Extract the (x, y) coordinate from the center of the cell holding the provided text.  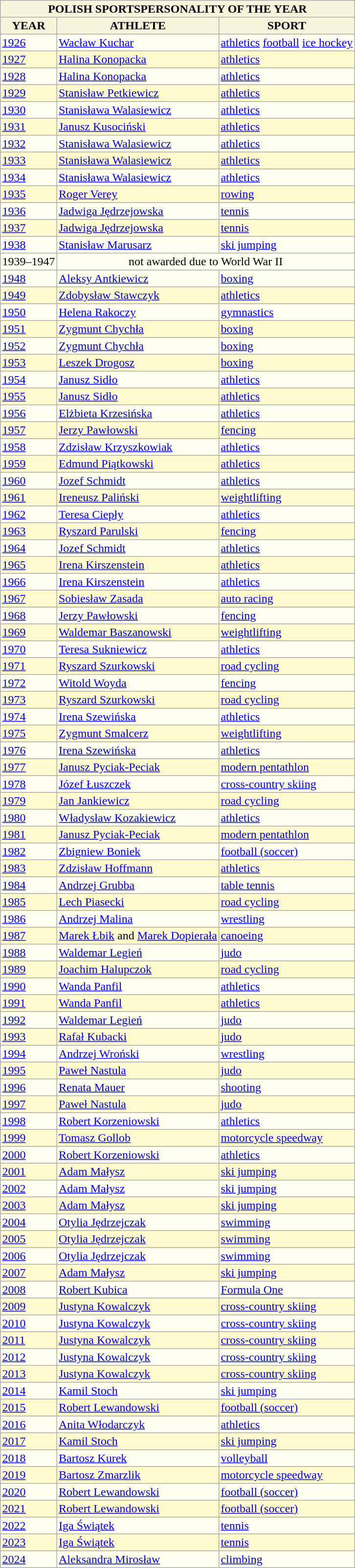
ATHLETE (138, 25)
1930 (29, 110)
1973 (29, 699)
2022 (29, 1526)
Jan Jankiewicz (138, 801)
Leszek Drogosz (138, 362)
volleyball (287, 1458)
1957 (29, 430)
1953 (29, 362)
1964 (29, 548)
Andrzej Wroński (138, 1054)
1990 (29, 986)
Edmund Piątkowski (138, 464)
1984 (29, 885)
Ryszard Parulski (138, 531)
2011 (29, 1340)
2013 (29, 1374)
1985 (29, 902)
1980 (29, 818)
1970 (29, 649)
1996 (29, 1087)
1926 (29, 42)
1971 (29, 666)
1958 (29, 447)
Tomasz Gollob (138, 1138)
SPORT (287, 25)
Teresa Ciepły (138, 514)
2016 (29, 1424)
Waldemar Baszanowski (138, 632)
1965 (29, 565)
2010 (29, 1323)
1994 (29, 1054)
1977 (29, 767)
Aleksy Antkiewicz (138, 278)
1948 (29, 278)
not awarded due to World War II (205, 261)
Lech Piasecki (138, 902)
1988 (29, 953)
2005 (29, 1239)
2004 (29, 1222)
Joachim Halupczok (138, 969)
1939–1947 (29, 261)
canoeing (287, 935)
auto racing (287, 598)
Marek Łbik and Marek Dopierała (138, 935)
2012 (29, 1357)
gymnastics (287, 312)
1976 (29, 750)
1959 (29, 464)
1997 (29, 1104)
athletics football ice hockey (287, 42)
Rafał Kubacki (138, 1037)
Teresa Sukniewicz (138, 649)
Sobiesław Zasada (138, 598)
1932 (29, 144)
1992 (29, 1020)
1983 (29, 868)
1954 (29, 380)
1936 (29, 211)
Formula One (287, 1290)
2021 (29, 1508)
2014 (29, 1391)
2006 (29, 1256)
1969 (29, 632)
Robert Kubica (138, 1290)
2019 (29, 1475)
Władysław Kozakiewicz (138, 818)
2023 (29, 1542)
Bartosz Zmarzlik (138, 1475)
rowing (287, 194)
1929 (29, 93)
1968 (29, 615)
Roger Verey (138, 194)
1999 (29, 1138)
1934 (29, 177)
Andrzej Malina (138, 919)
1963 (29, 531)
shooting (287, 1087)
climbing (287, 1559)
1972 (29, 683)
1966 (29, 582)
Witold Woyda (138, 683)
1927 (29, 59)
Stanisław Petkiewicz (138, 93)
1960 (29, 481)
Zdobysław Stawczyk (138, 295)
1949 (29, 295)
Anita Włodarczyk (138, 1424)
1982 (29, 851)
1978 (29, 784)
1993 (29, 1037)
1989 (29, 969)
Zdzisław Hoffmann (138, 868)
Renata Mauer (138, 1087)
1979 (29, 801)
2024 (29, 1559)
1951 (29, 329)
2015 (29, 1407)
1937 (29, 228)
1952 (29, 346)
1986 (29, 919)
1950 (29, 312)
1935 (29, 194)
1967 (29, 598)
Zbigniew Boniek (138, 851)
2020 (29, 1492)
Elżbieta Krzesińska (138, 413)
POLISH SPORTSPERSONALITY OF THE YEAR (177, 9)
table tennis (287, 885)
Wacław Kuchar (138, 42)
1981 (29, 834)
1974 (29, 717)
1955 (29, 396)
Zdzisław Krzyszkowiak (138, 447)
Aleksandra Mirosław (138, 1559)
1995 (29, 1070)
Bartosz Kurek (138, 1458)
1961 (29, 497)
Ireneusz Paliński (138, 497)
1933 (29, 160)
Stanisław Marusarz (138, 245)
2003 (29, 1205)
2008 (29, 1290)
2000 (29, 1155)
1975 (29, 733)
1987 (29, 935)
1962 (29, 514)
2018 (29, 1458)
1938 (29, 245)
1998 (29, 1121)
1931 (29, 127)
1991 (29, 1003)
2007 (29, 1272)
Janusz Kusociński (138, 127)
1956 (29, 413)
2001 (29, 1171)
Zygmunt Smalcerz (138, 733)
2017 (29, 1441)
2002 (29, 1188)
1928 (29, 76)
Józef Łuszczek (138, 784)
Helena Rakoczy (138, 312)
2009 (29, 1306)
YEAR (29, 25)
Andrzej Grubba (138, 885)
